For the text-containing cell, return its midpoint in [X, Y] coordinate format. 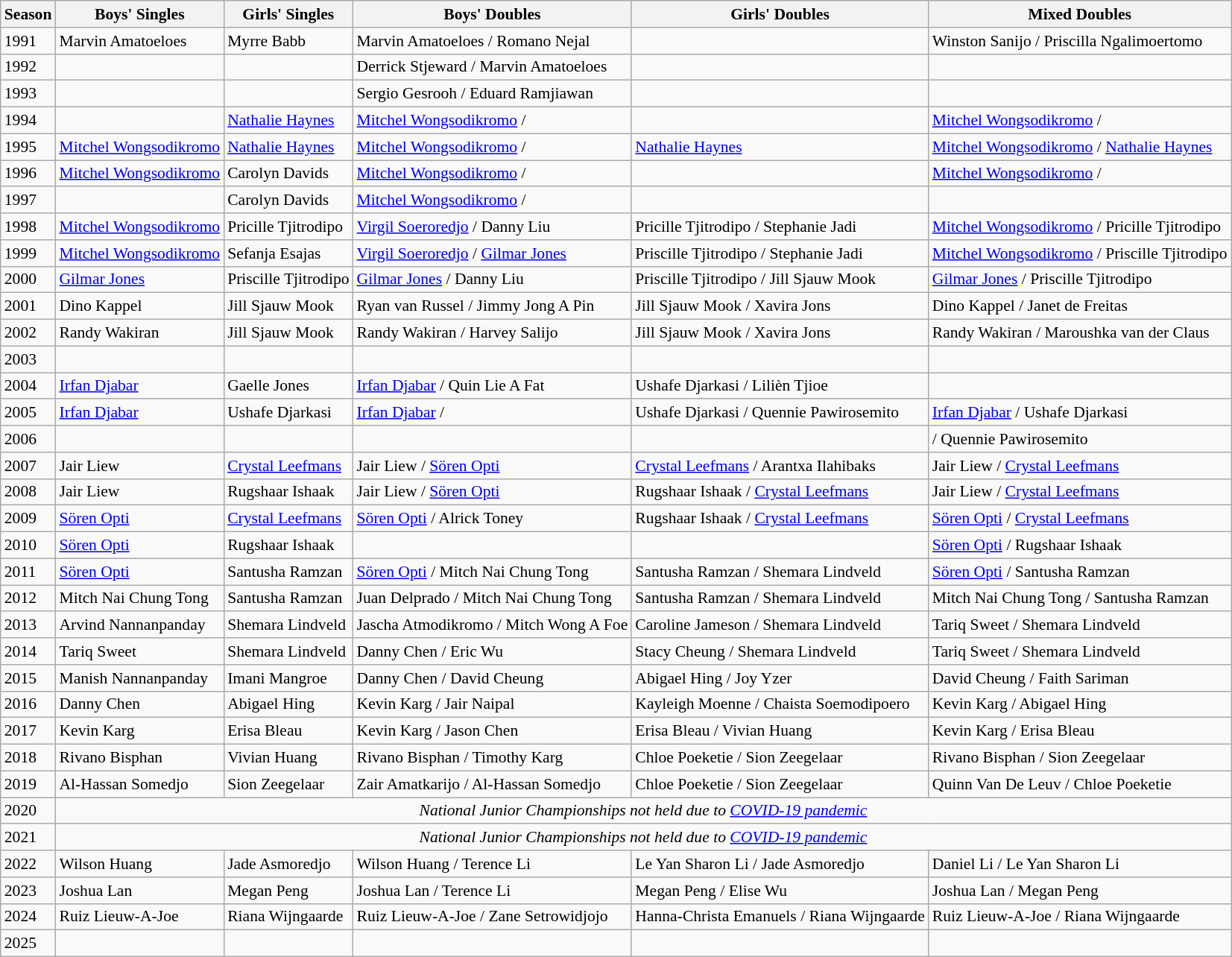
Ryan van Russel / Jimmy Jong A Pin [493, 306]
Sören Opti / Santusha Ramzan [1080, 572]
2017 [28, 731]
Irfan Djabar / Quin Lie A Fat [493, 386]
Mitch Nai Chung Tong [139, 598]
Sefanja Esajas [288, 253]
1998 [28, 227]
Ruiz Lieuw-A-Joe [139, 917]
2003 [28, 359]
2021 [28, 838]
Danny Chen / David Cheung [493, 678]
Caroline Jameson / Shemara Lindveld [780, 625]
2007 [28, 466]
1995 [28, 147]
Abigael Hing [288, 704]
Randy Wakiran / Maroushka van der Claus [1080, 333]
Wilson Huang / Terence Li [493, 864]
Gaelle Jones [288, 386]
Winston Sanijo / Priscilla Ngalimoertomo [1080, 41]
2005 [28, 413]
Imani Mangroe [288, 678]
Kevin Karg [139, 731]
Mixed Doubles [1080, 14]
2022 [28, 864]
2024 [28, 917]
Dino Kappel / Janet de Freitas [1080, 306]
Ushafe Djarkasi [288, 413]
Hanna-Christa Emanuels / Riana Wijngaarde [780, 917]
2015 [28, 678]
Jascha Atmodikromo / Mitch Wong A Foe [493, 625]
Al-Hassan Somedjo [139, 784]
Sören Opti / Rugshaar Ishaak [1080, 546]
Zair Amatkarijo / Al-Hassan Somedjo [493, 784]
1992 [28, 67]
2018 [28, 758]
Virgil Soeroredjo / Gilmar Jones [493, 253]
2009 [28, 519]
Ruiz Lieuw-A-Joe / Riana Wijngaarde [1080, 917]
Abigael Hing / Joy Yzer [780, 678]
Gilmar Jones [139, 279]
2019 [28, 784]
Derrick Stjeward / Marvin Amatoeloes [493, 67]
Ruiz Lieuw-A-Joe / Zane Setrowidjojo [493, 917]
Le Yan Sharon Li / Jade Asmoredjo [780, 864]
2012 [28, 598]
1994 [28, 121]
Mitch Nai Chung Tong / Santusha Ramzan [1080, 598]
1997 [28, 200]
Ushafe Djarkasi / Quennie Pawirosemito [780, 413]
Virgil Soeroredjo / Danny Liu [493, 227]
Sion Zeegelaar [288, 784]
Boys' Singles [139, 14]
2001 [28, 306]
Vivian Huang [288, 758]
Sören Opti / Mitch Nai Chung Tong [493, 572]
Crystal Leefmans / Arantxa Ilahibaks [780, 466]
Joshua Lan [139, 891]
Irfan Djabar / [493, 413]
2011 [28, 572]
Irfan Djabar / Ushafe Djarkasi [1080, 413]
Riana Wijngaarde [288, 917]
1991 [28, 41]
2008 [28, 492]
1993 [28, 94]
Priscille Tjitrodipo [288, 279]
Gilmar Jones / Danny Liu [493, 279]
Erisa Bleau [288, 731]
Sören Opti / Crystal Leefmans [1080, 519]
2013 [28, 625]
1996 [28, 174]
Megan Peng / Elise Wu [780, 891]
Mitchel Wongsodikromo / Nathalie Haynes [1080, 147]
David Cheung / Faith Sariman [1080, 678]
Pricille Tjitrodipo [288, 227]
2023 [28, 891]
Erisa Bleau / Vivian Huang [780, 731]
Girls' Singles [288, 14]
Priscille Tjitrodipo / Stephanie Jadi [780, 253]
Kevin Karg / Erisa Bleau [1080, 731]
2004 [28, 386]
Quinn Van De Leuv / Chloe Poeketie [1080, 784]
2016 [28, 704]
Marvin Amatoeloes [139, 41]
Juan Delprado / Mitch Nai Chung Tong [493, 598]
2020 [28, 811]
Kayleigh Moenne / Chaista Soemodipoero [780, 704]
2006 [28, 439]
Kevin Karg / Jair Naipal [493, 704]
1999 [28, 253]
Boys' Doubles [493, 14]
/ Quennie Pawirosemito [1080, 439]
Rivano Bisphan / Timothy Karg [493, 758]
Marvin Amatoeloes / Romano Nejal [493, 41]
Gilmar Jones / Priscille Tjitrodipo [1080, 279]
Randy Wakiran [139, 333]
Jade Asmoredjo [288, 864]
Kevin Karg / Jason Chen [493, 731]
Danny Chen / Eric Wu [493, 651]
Sergio Gesrooh / Eduard Ramjiawan [493, 94]
Kevin Karg / Abigael Hing [1080, 704]
Sören Opti / Alrick Toney [493, 519]
Rivano Bisphan / Sion Zeegelaar [1080, 758]
Girls' Doubles [780, 14]
Rivano Bisphan [139, 758]
Megan Peng [288, 891]
2010 [28, 546]
Dino Kappel [139, 306]
Danny Chen [139, 704]
2014 [28, 651]
Wilson Huang [139, 864]
Daniel Li / Le Yan Sharon Li [1080, 864]
2025 [28, 944]
Randy Wakiran / Harvey Salijo [493, 333]
Mitchel Wongsodikromo / Priscille Tjitrodipo [1080, 253]
Season [28, 14]
2002 [28, 333]
Priscille Tjitrodipo / Jill Sjauw Mook [780, 279]
Manish Nannanpanday [139, 678]
Pricille Tjitrodipo / Stephanie Jadi [780, 227]
Ushafe Djarkasi / Lilièn Tjioe [780, 386]
Mitchel Wongsodikromo / Pricille Tjitrodipo [1080, 227]
Stacy Cheung / Shemara Lindveld [780, 651]
Tariq Sweet [139, 651]
2000 [28, 279]
Joshua Lan / Megan Peng [1080, 891]
Arvind Nannanpanday [139, 625]
Myrre Babb [288, 41]
Joshua Lan / Terence Li [493, 891]
